Return (X, Y) of the center of cell containing provided text 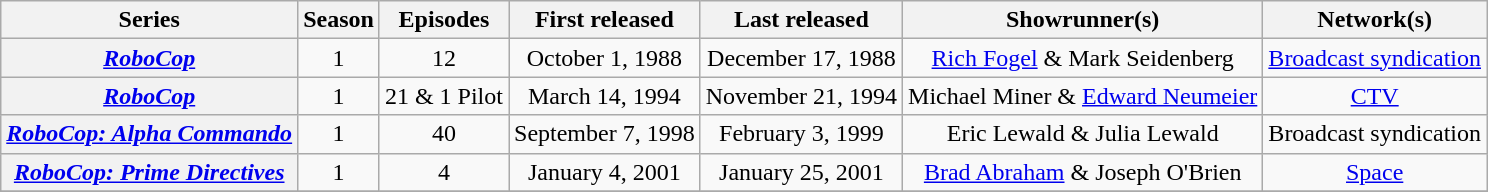
Eric Lewald & Julia Lewald (1083, 134)
Michael Miner & Edward Neumeier (1083, 96)
First released (604, 20)
March 14, 1994 (604, 96)
40 (444, 134)
RoboCop: Prime Directives (150, 172)
Brad Abraham & Joseph O'Brien (1083, 172)
September 7, 1998 (604, 134)
November 21, 1994 (801, 96)
4 (444, 172)
CTV (1375, 96)
February 3, 1999 (801, 134)
Rich Fogel & Mark Seidenberg (1083, 58)
January 25, 2001 (801, 172)
Series (150, 20)
October 1, 1988 (604, 58)
RoboCop: Alpha Commando (150, 134)
Network(s) (1375, 20)
Showrunner(s) (1083, 20)
21 & 1 Pilot (444, 96)
Last released (801, 20)
Season (339, 20)
12 (444, 58)
Space (1375, 172)
December 17, 1988 (801, 58)
Episodes (444, 20)
January 4, 2001 (604, 172)
